Capture the cell that displays the provided text and extract its [x, y] central coordinate. 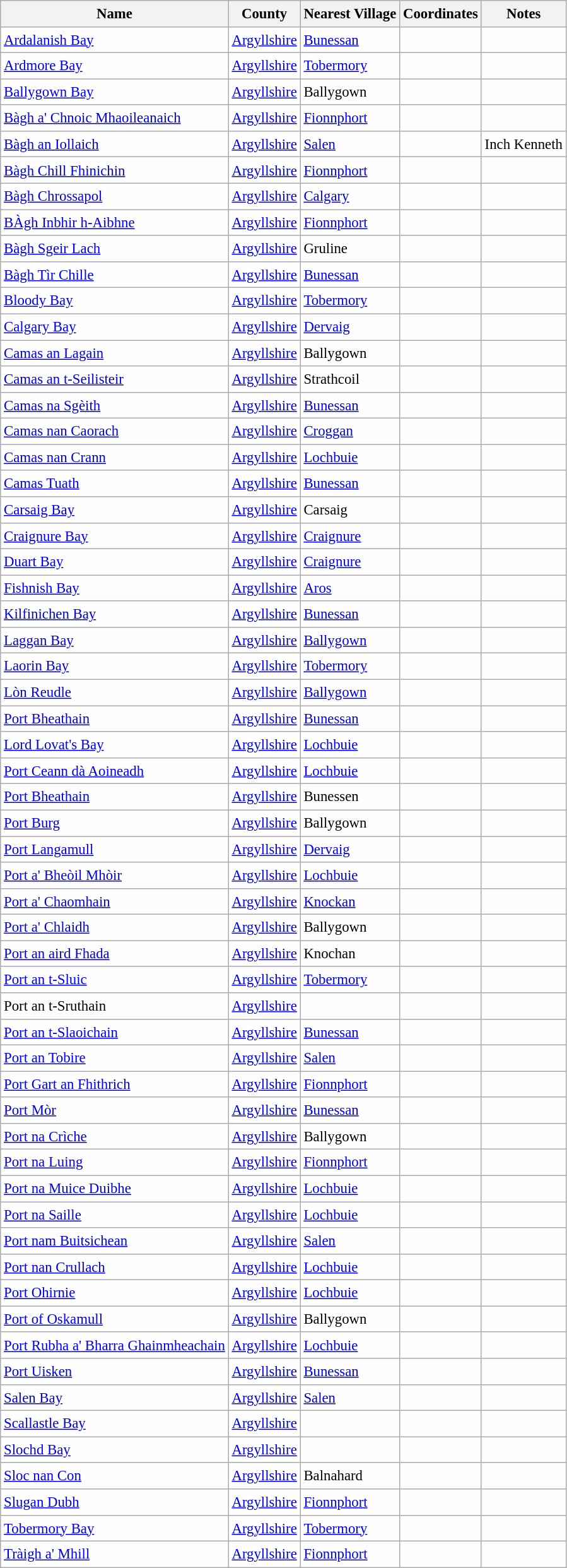
Camas an t-Seilisteir [115, 379]
Ardalanish Bay [115, 39]
Bàgh Sgeir Lach [115, 249]
Laorin Bay [115, 667]
Port na Saille [115, 1215]
Craignure Bay [115, 535]
Gruline [350, 249]
Name [115, 14]
Camas na Sgèith [115, 405]
Bloody Bay [115, 300]
Bàgh Chill Fhinichin [115, 170]
Aros [350, 588]
Ballygown Bay [115, 92]
County [264, 14]
Port Burg [115, 823]
Port Uisken [115, 1371]
Notes [523, 14]
Croggan [350, 432]
Camas nan Caorach [115, 432]
Tobermory Bay [115, 1528]
Port Ceann dà Aoineadh [115, 771]
Lòn Reudle [115, 692]
Port Ohirnie [115, 1293]
Port a' Chlaidh [115, 928]
Port na Muice Duibhe [115, 1188]
Port an t-Sruthain [115, 1006]
Bàgh a' Chnoic Mhaoileanaich [115, 117]
Port an aird Fhada [115, 953]
Port Rubha a' Bharra Ghainmheachain [115, 1346]
Port Mòr [115, 1110]
Lord Lovat's Bay [115, 745]
Scallastle Bay [115, 1424]
Camas nan Crann [115, 457]
Bàgh Tìr Chille [115, 275]
Strathcoil [350, 379]
Port of Oskamull [115, 1319]
Carsaig [350, 510]
Kilfinichen Bay [115, 614]
Camas an Lagain [115, 353]
Tràigh a' Mhill [115, 1554]
Sloc nan Con [115, 1476]
BÀgh Inbhir h-Aibhne [115, 222]
Bàgh Chrossapol [115, 197]
Port an t-Sluic [115, 980]
Bunessen [350, 797]
Port Gart an Fhithrich [115, 1084]
Ardmore Bay [115, 66]
Calgary [350, 197]
Port a' Chaomhain [115, 901]
Slochd Bay [115, 1449]
Port Langamull [115, 850]
Knockan [350, 901]
Calgary Bay [115, 327]
Port na Luing [115, 1163]
Port na Crìche [115, 1136]
Carsaig Bay [115, 510]
Bàgh an Iollaich [115, 144]
Fishnish Bay [115, 588]
Camas Tuath [115, 484]
Port a' Bheòil Mhòir [115, 875]
Knochan [350, 953]
Port nam Buitsichean [115, 1241]
Laggan Bay [115, 640]
Balnahard [350, 1476]
Inch Kenneth [523, 144]
Slugan Dubh [115, 1502]
Port an Tobire [115, 1058]
Duart Bay [115, 562]
Salen Bay [115, 1398]
Coordinates [441, 14]
Port an t-Slaoichain [115, 1031]
Nearest Village [350, 14]
Port nan Crullach [115, 1268]
